Return [x, y] of the center of cell containing provided text 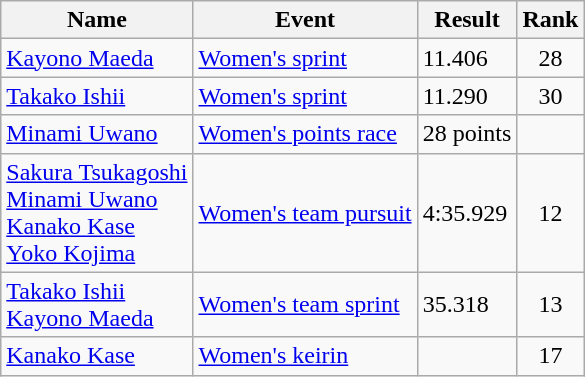
Women's points race [305, 134]
Rank [550, 20]
13 [550, 304]
4:35.929 [467, 212]
Name [97, 20]
12 [550, 212]
11.290 [467, 96]
Result [467, 20]
Minami Uwano [97, 134]
28 [550, 58]
Kanako Kase [97, 356]
Women's team sprint [305, 304]
30 [550, 96]
Takako IshiiKayono Maeda [97, 304]
28 points [467, 134]
Kayono Maeda [97, 58]
Women's keirin [305, 356]
Women's team pursuit [305, 212]
11.406 [467, 58]
Sakura TsukagoshiMinami UwanoKanako KaseYoko Kojima [97, 212]
Event [305, 20]
35.318 [467, 304]
17 [550, 356]
Takako Ishii [97, 96]
